Extract the [x, y] coordinate from the center of the cell holding the provided text.  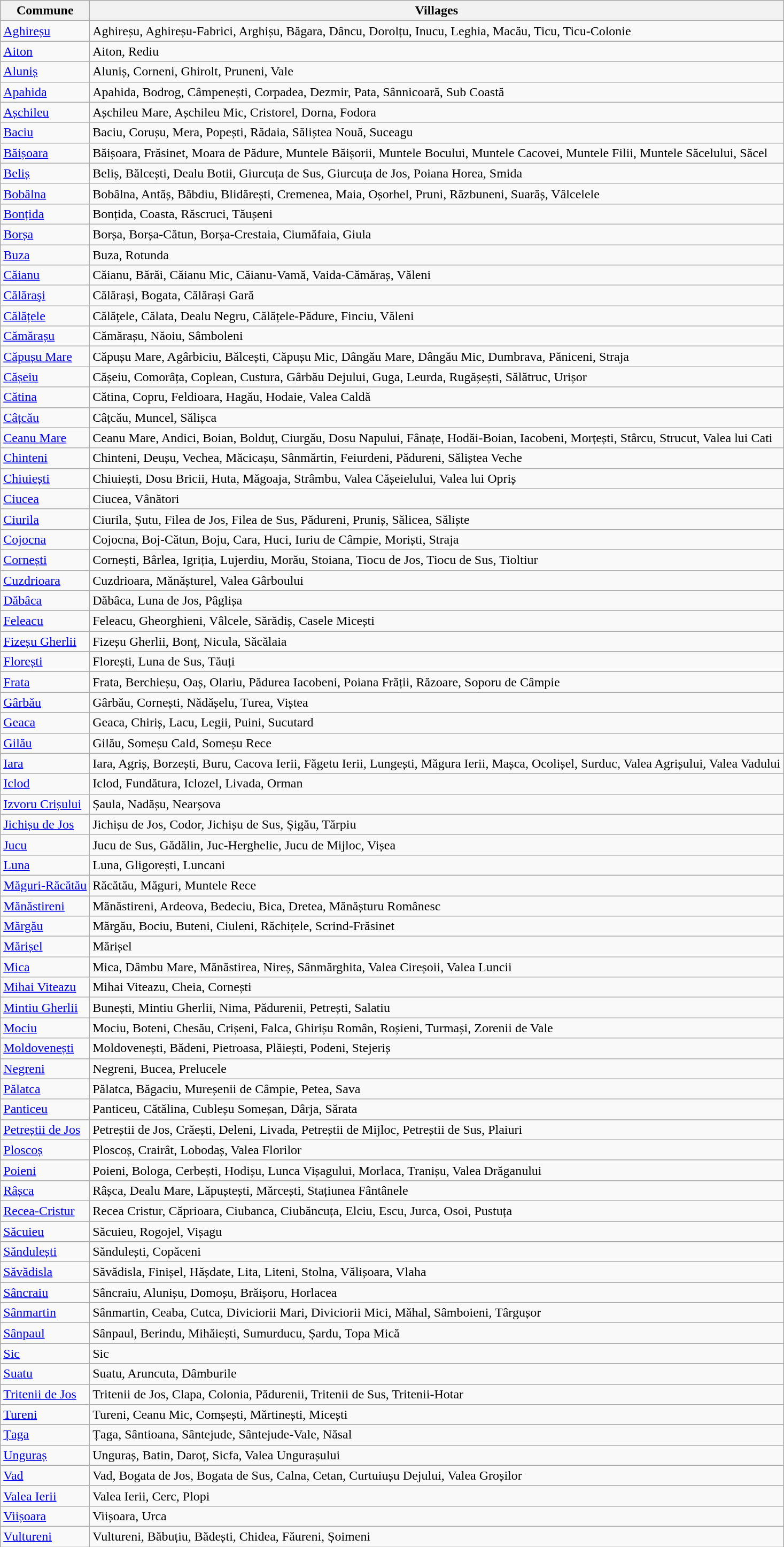
Sânmartin [45, 1313]
Mociu [45, 1028]
Sâncraiu [45, 1293]
Mărgău, Bociu, Buteni, Ciuleni, Răchițele, Scrind-Frăsinet [437, 926]
Șaula, Nadășu, Nearșova [437, 804]
Iara [45, 763]
Pălatca, Băgaciu, Mureșenii de Câmpie, Petea, Sava [437, 1089]
Moldovenești, Bădeni, Pietroasa, Plăiești, Podeni, Stejeriș [437, 1048]
Ciucea, Vânători [437, 499]
Mica [45, 967]
Aghireșu [45, 31]
Poieni [45, 1170]
Băișoara [45, 153]
Panticeu [45, 1109]
Apahida, Bodrog, Câmpenești, Corpadea, Dezmir, Pata, Sânnicoară, Sub Coastă [437, 92]
Viișoara [45, 1516]
Tritenii de Jos, Clapa, Colonia, Pădurenii, Tritenii de Sus, Tritenii-Hotar [437, 1394]
Săcuieu, Rogojel, Vișagu [437, 1231]
Frata, Berchieșu, Oaș, Olariu, Pădurea Iacobeni, Poiana Frății, Răzoare, Soporu de Câmpie [437, 682]
Fizeșu Gherlii [45, 641]
Borșa [45, 234]
Săvădisla [45, 1272]
Beliș [45, 173]
Iclod, Fundătura, Iclozel, Livada, Orman [437, 784]
Cuzdrioara, Mănășturel, Valea Gârboului [437, 580]
Băișoara, Frăsinet, Moara de Pădure, Muntele Băișorii, Muntele Bocului, Muntele Cacovei, Muntele Filii, Muntele Săcelului, Săcel [437, 153]
Măguri-Răcătău [45, 885]
Valea Ierii, Cerc, Plopi [437, 1496]
Feleacu [45, 621]
Țaga [45, 1435]
Cășeiu, Comorâța, Coplean, Custura, Gârbău Dejului, Guga, Leurda, Rugășești, Sălătruc, Urișor [437, 377]
Borșa, Borșa-Cătun, Borșa-Crestaia, Ciumăfaia, Giula [437, 234]
Iara, Agriș, Borzești, Buru, Cacova Ierii, Făgetu Ierii, Lungești, Măgura Ierii, Mașca, Ocolișel, Surduc, Valea Agrișului, Valea Vadului [437, 763]
Căpușu Mare [45, 357]
Cămărașu, Năoiu, Sâmboleni [437, 336]
Gilău, Someșu Cald, Someșu Rece [437, 743]
Petreștii de Jos [45, 1130]
Beliș, Bălcești, Dealu Botii, Giurcuța de Sus, Giurcuța de Jos, Poiana Horea, Smida [437, 173]
Unguraș [45, 1455]
Bonțida [45, 214]
Apahida [45, 92]
Săvădisla, Finișel, Hășdate, Lita, Liteni, Stolna, Vălișoara, Vlaha [437, 1272]
Ploscoș [45, 1150]
Sâncraiu, Alunișu, Domoșu, Brăișoru, Horlacea [437, 1293]
Ciurila [45, 519]
Sânpaul, Berindu, Mihăiești, Sumurducu, Șardu, Topa Mică [437, 1333]
Căianu, Bărăi, Căianu Mic, Căianu-Vamă, Vaida-Cămăraș, Văleni [437, 275]
Călărași, Bogata, Călărași Gară [437, 296]
Negreni, Bucea, Prelucele [437, 1069]
Viișoara, Urca [437, 1516]
Tureni [45, 1414]
Chinteni, Deușu, Vechea, Măcicașu, Sânmărtin, Feiurdeni, Pădureni, Săliștea Veche [437, 458]
Jucu de Sus, Gădălin, Juc-Herghelie, Jucu de Mijloc, Vișea [437, 845]
Râșca, Dealu Mare, Lăpuștești, Mărcești, Stațiunea Fântânele [437, 1190]
Câțcău [45, 417]
Așchileu Mare, Așchileu Mic, Cristorel, Dorna, Fodora [437, 112]
Cornești, Bârlea, Igriția, Lujerdiu, Morău, Stoiana, Tiocu de Jos, Tiocu de Sus, Tioltiur [437, 560]
Ceanu Mare [45, 438]
Pălatca [45, 1089]
Cojocna, Boj-Cătun, Boju, Cara, Huci, Iuriu de Câmpie, Moriști, Straja [437, 539]
Călățele, Călata, Dealu Negru, Călățele-Pădure, Finciu, Văleni [437, 316]
Jichișu de Jos, Codor, Jichișu de Sus, Șigău, Tărpiu [437, 824]
Aghireșu, Aghireșu-Fabrici, Arghișu, Băgara, Dâncu, Dorolțu, Inucu, Leghia, Macău, Ticu, Ticu-Colonie [437, 31]
Chiuiești, Dosu Bricii, Huta, Măgoaja, Strâmbu, Valea Cășeielului, Valea lui Opriș [437, 478]
Ciucea [45, 499]
Ciurila, Șutu, Filea de Jos, Filea de Sus, Pădureni, Pruniș, Sălicea, Săliște [437, 519]
Țaga, Sântioana, Sântejude, Sântejude-Vale, Năsal [437, 1435]
Călăraşi [45, 296]
Gârbău [45, 702]
Mănăstireni, Ardeova, Bedeciu, Bica, Dretea, Mănășturu Românesc [437, 906]
Suatu [45, 1374]
Mihai Viteazu [45, 987]
Cornești [45, 560]
Vultureni, Băbuțiu, Bădești, Chidea, Făureni, Șoimeni [437, 1536]
Baciu, Corușu, Mera, Popești, Rădaia, Săliștea Nouă, Suceagu [437, 133]
Bunești, Mintiu Gherlii, Nima, Pădurenii, Petrești, Salatiu [437, 1008]
Ceanu Mare, Andici, Boian, Bolduț, Ciurgău, Dosu Napului, Fânațe, Hodăi-Boian, Iacobeni, Morțești, Stârcu, Strucut, Valea lui Cati [437, 438]
Geaca [45, 723]
Gilău [45, 743]
Ploscoș, Crairât, Lobodaș, Valea Florilor [437, 1150]
Bobâlna, Antăș, Băbdiu, Blidărești, Cremenea, Maia, Oșorhel, Pruni, Răzbuneni, Suarăș, Vâlcelele [437, 194]
Recea-Cristur [45, 1211]
Chinteni [45, 458]
Valea Ierii [45, 1496]
Villages [437, 11]
Săndulești, Copăceni [437, 1252]
Luna [45, 865]
Buza, Rotunda [437, 255]
Cojocna [45, 539]
Săndulești [45, 1252]
Mărgău [45, 926]
Dăbâca [45, 601]
Florești, Luna de Sus, Tăuți [437, 662]
Cășeiu [45, 377]
Mintiu Gherlii [45, 1008]
Aiton [45, 51]
Sânpaul [45, 1333]
Jichișu de Jos [45, 824]
Călățele [45, 316]
Cătina [45, 397]
Buza [45, 255]
Recea Cristur, Căprioara, Ciubanca, Ciubăncuța, Elciu, Escu, Jurca, Osoi, Pustuța [437, 1211]
Cătina, Copru, Feldioara, Hagău, Hodaie, Valea Caldă [437, 397]
Cuzdrioara [45, 580]
Florești [45, 662]
Panticeu, Cătălina, Cubleșu Someșan, Dârja, Sărata [437, 1109]
Aiton, Rediu [437, 51]
Câțcău, Muncel, Sălișca [437, 417]
Bobâlna [45, 194]
Mănăstireni [45, 906]
Râșca [45, 1190]
Tritenii de Jos [45, 1394]
Mihai Viteazu, Cheia, Cornești [437, 987]
Luna, Gligorești, Luncani [437, 865]
Săcuieu [45, 1231]
Geaca, Chiriș, Lacu, Legii, Puini, Sucutard [437, 723]
Dăbâca, Luna de Jos, Pâglișa [437, 601]
Negreni [45, 1069]
Vultureni [45, 1536]
Vad, Bogata de Jos, Bogata de Sus, Calna, Cetan, Curtuiușu Dejului, Valea Groșilor [437, 1475]
Moldovenești [45, 1048]
Iclod [45, 784]
Mica, Dâmbu Mare, Mănăstirea, Nireș, Sânmărghita, Valea Cireșoii, Valea Luncii [437, 967]
Aluniș [45, 72]
Tureni, Ceanu Mic, Comșești, Mărtinești, Micești [437, 1414]
Jucu [45, 845]
Căpușu Mare, Agârbiciu, Bălcești, Căpușu Mic, Dângău Mare, Dângău Mic, Dumbrava, Păniceni, Straja [437, 357]
Feleacu, Gheorghieni, Vâlcele, Sărădiș, Casele Micești [437, 621]
Frata [45, 682]
Chiuiești [45, 478]
Cămărașu [45, 336]
Bonțida, Coasta, Răscruci, Tăușeni [437, 214]
Izvoru Crișului [45, 804]
Sânmartin, Ceaba, Cutca, Diviciorii Mari, Diviciorii Mici, Măhal, Sâmboieni, Târgușor [437, 1313]
Baciu [45, 133]
Căianu [45, 275]
Poieni, Bologa, Cerbești, Hodișu, Lunca Vișagului, Morlaca, Tranișu, Valea Drăganului [437, 1170]
Răcătău, Măguri, Muntele Rece [437, 885]
Gârbău, Cornești, Nădășelu, Turea, Viștea [437, 702]
Petreștii de Jos, Crăești, Deleni, Livada, Petreștii de Mijloc, Petreștii de Sus, Plaiuri [437, 1130]
Commune [45, 11]
Unguraș, Batin, Daroț, Sicfa, Valea Ungurașului [437, 1455]
Mociu, Boteni, Chesău, Crișeni, Falca, Ghirișu Român, Roșieni, Turmași, Zorenii de Vale [437, 1028]
Vad [45, 1475]
Suatu, Aruncuta, Dâmburile [437, 1374]
Aluniș, Corneni, Ghirolt, Pruneni, Vale [437, 72]
Așchileu [45, 112]
Fizeșu Gherlii, Bonț, Nicula, Săcălaia [437, 641]
